Search for the cell housing the specified text and yield its (x, y) center coordinate. 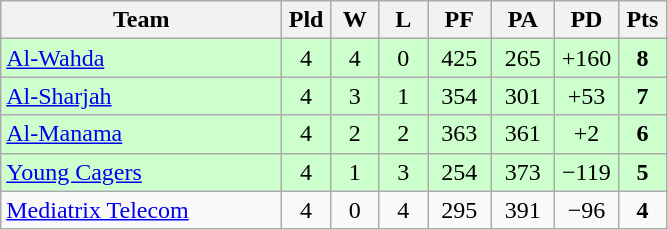
Al-Sharjah (142, 96)
W (354, 20)
301 (523, 96)
363 (460, 134)
−96 (587, 210)
354 (460, 96)
−119 (587, 172)
Mediatrix Telecom (142, 210)
Al-Wahda (142, 58)
PD (587, 20)
Young Cagers (142, 172)
361 (523, 134)
PF (460, 20)
425 (460, 58)
295 (460, 210)
L (404, 20)
Team (142, 20)
Al-Manama (142, 134)
8 (642, 58)
5 (642, 172)
6 (642, 134)
373 (523, 172)
+160 (587, 58)
265 (523, 58)
254 (460, 172)
+53 (587, 96)
+2 (587, 134)
Pld (306, 20)
PA (523, 20)
391 (523, 210)
Pts (642, 20)
7 (642, 96)
